Extract the [X, Y] coordinate from the center of the cell holding the provided text.  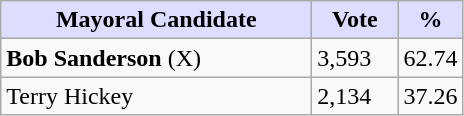
% [430, 20]
3,593 [355, 58]
Bob Sanderson (X) [156, 58]
Terry Hickey [156, 96]
37.26 [430, 96]
2,134 [355, 96]
Vote [355, 20]
Mayoral Candidate [156, 20]
62.74 [430, 58]
